Output the (x, y) coordinate of the center of the cell containing the given text.  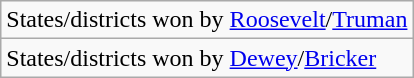
States/districts won by Roosevelt/Truman (207, 20)
States/districts won by Dewey/Bricker (207, 58)
